From the cell containing the given text, extract its center point as (X, Y) coordinate. 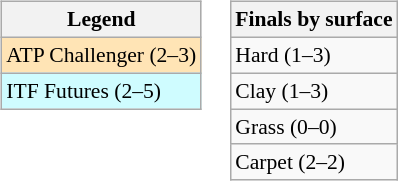
Hard (1–3) (314, 55)
Carpet (2–2) (314, 162)
Finals by surface (314, 20)
ATP Challenger (2–3) (101, 55)
ITF Futures (2–5) (101, 91)
Clay (1–3) (314, 91)
Legend (101, 20)
Grass (0–0) (314, 127)
